Return the (X, Y) coordinate for the center point of the cell that contains the specified text.  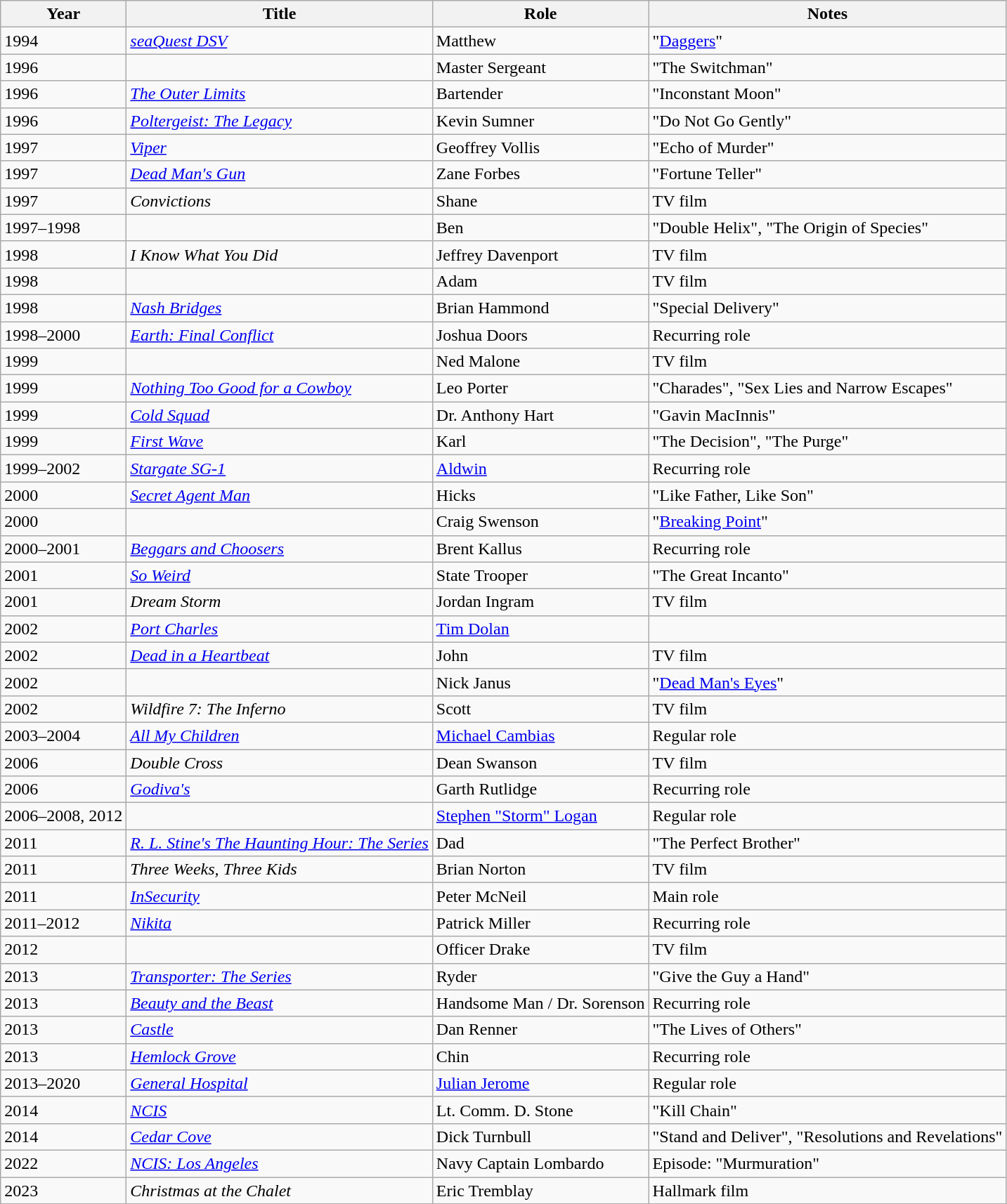
Nick Janus (540, 682)
Brian Norton (540, 870)
Title (280, 14)
Ben (540, 228)
2006–2008, 2012 (63, 816)
Brian Hammond (540, 308)
2023 (63, 1191)
InSecurity (280, 896)
First Wave (280, 442)
Secret Agent Man (280, 495)
All My Children (280, 735)
2022 (63, 1163)
R. L. Stine's The Haunting Hour: The Series (280, 843)
Dan Renner (540, 1030)
Wildfire 7: The Inferno (280, 709)
NCIS: Los Angeles (280, 1163)
Cold Squad (280, 415)
Poltergeist: The Legacy (280, 121)
Peter McNeil (540, 896)
Handsome Man / Dr. Sorenson (540, 1003)
Dad (540, 843)
"Kill Chain" (828, 1110)
Dean Swanson (540, 762)
"The Perfect Brother" (828, 843)
Ned Malone (540, 362)
"Daggers" (828, 41)
"The Decision", "The Purge" (828, 442)
Navy Captain Lombardo (540, 1163)
Main role (828, 896)
seaQuest DSV (280, 41)
Tim Dolan (540, 629)
Matthew (540, 41)
"Like Father, Like Son" (828, 495)
Castle (280, 1030)
Craig Swenson (540, 522)
Kevin Sumner (540, 121)
Godiva's (280, 790)
Jeffrey Davenport (540, 254)
John (540, 655)
I Know What You Did (280, 254)
So Weird (280, 575)
Viper (280, 148)
Dream Storm (280, 602)
Bartender (540, 94)
"Charades", "Sex Lies and Narrow Escapes" (828, 388)
"Fortune Teller" (828, 174)
"Breaking Point" (828, 522)
2000–2001 (63, 549)
Patrick Miller (540, 923)
"Gavin MacInnis" (828, 415)
Shane (540, 201)
Year (63, 14)
Port Charles (280, 629)
NCIS (280, 1110)
Hemlock Grove (280, 1056)
Officer Drake (540, 950)
Cedar Cove (280, 1137)
Dr. Anthony Hart (540, 415)
"Double Helix", "The Origin of Species" (828, 228)
2012 (63, 950)
Master Sergeant (540, 67)
Scott (540, 709)
"The Switchman" (828, 67)
1997–1998 (63, 228)
Three Weeks, Three Kids (280, 870)
Earth: Final Conflict (280, 335)
Karl (540, 442)
Double Cross (280, 762)
2013–2020 (63, 1083)
1994 (63, 41)
Hicks (540, 495)
State Trooper (540, 575)
Dead Man's Gun (280, 174)
Role (540, 14)
Dick Turnbull (540, 1137)
Nothing Too Good for a Cowboy (280, 388)
Notes (828, 14)
Joshua Doors (540, 335)
Episode: "Murmuration" (828, 1163)
Stephen "Storm" Logan (540, 816)
"Echo of Murder" (828, 148)
Zane Forbes (540, 174)
Hallmark film (828, 1191)
"Special Delivery" (828, 308)
"Do Not Go Gently" (828, 121)
Nash Bridges (280, 308)
Aldwin (540, 469)
Dead in a Heartbeat (280, 655)
Julian Jerome (540, 1083)
"Dead Man's Eyes" (828, 682)
Michael Cambias (540, 735)
Stargate SG-1 (280, 469)
2003–2004 (63, 735)
Nikita (280, 923)
The Outer Limits (280, 94)
Chin (540, 1056)
Ryder (540, 976)
Garth Rutlidge (540, 790)
Adam (540, 281)
Beggars and Choosers (280, 549)
"The Lives of Others" (828, 1030)
Geoffrey Vollis (540, 148)
Beauty and the Beast (280, 1003)
Brent Kallus (540, 549)
Lt. Comm. D. Stone (540, 1110)
"Stand and Deliver", "Resolutions and Revelations" (828, 1137)
Convictions (280, 201)
General Hospital (280, 1083)
Eric Tremblay (540, 1191)
"Inconstant Moon" (828, 94)
Leo Porter (540, 388)
2011–2012 (63, 923)
1998–2000 (63, 335)
"The Great Incanto" (828, 575)
"Give the Guy a Hand" (828, 976)
Jordan Ingram (540, 602)
1999–2002 (63, 469)
Christmas at the Chalet (280, 1191)
Transporter: The Series (280, 976)
